Return (X, Y) of the center of cell containing provided text 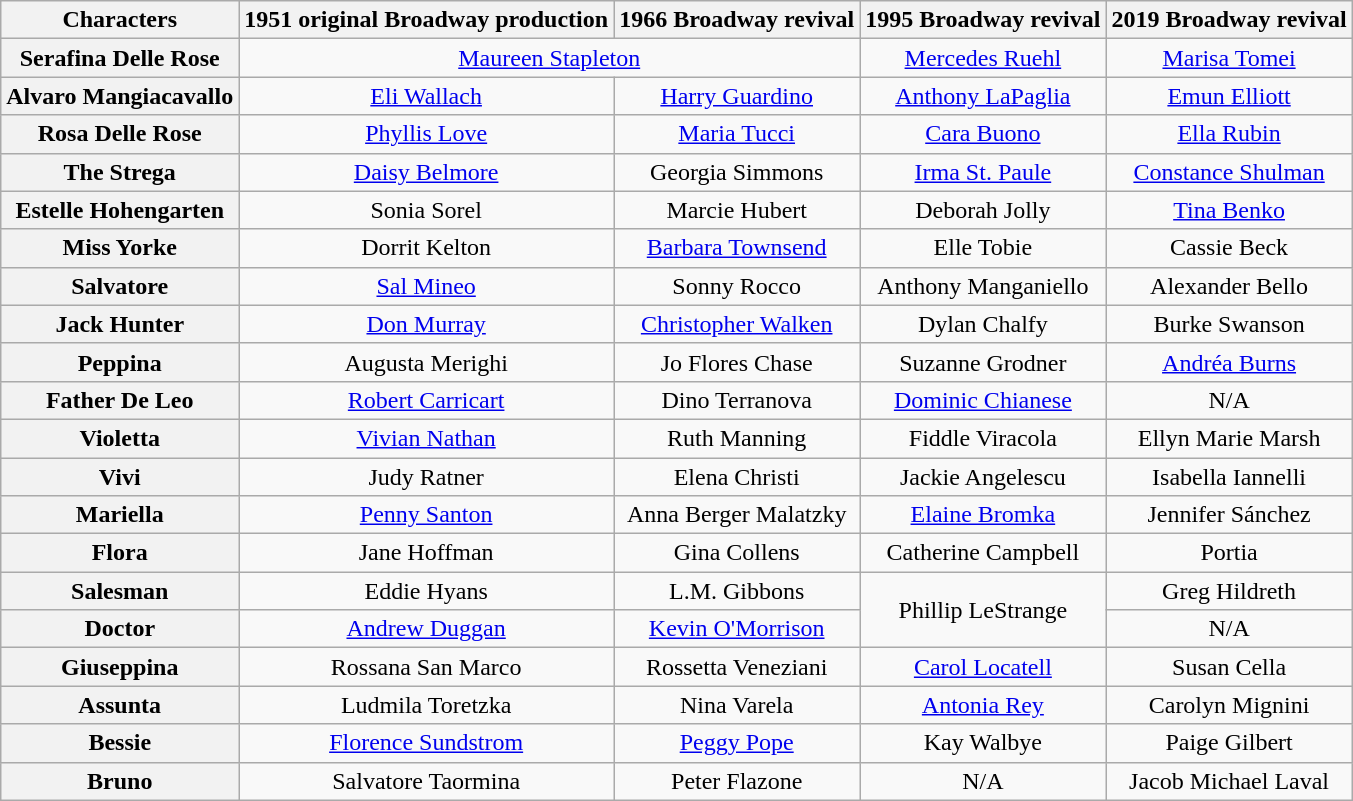
Irma St. Paule (983, 172)
Violetta (120, 438)
Flora (120, 553)
Constance Shulman (1229, 172)
Fiddle Viracola (983, 438)
Susan Cella (1229, 667)
Rosa Delle Rose (120, 134)
Andréa Burns (1229, 362)
Dorrit Kelton (426, 248)
Portia (1229, 553)
Jo Flores Chase (737, 362)
Anthony Manganiello (983, 286)
Isabella Iannelli (1229, 477)
Burke Swanson (1229, 324)
Florence Sundstrom (426, 743)
2019 Broadway revival (1229, 20)
Elle Tobie (983, 248)
Cassie Beck (1229, 248)
Cara Buono (983, 134)
Kevin O'Morrison (737, 629)
Assunta (120, 705)
Mercedes Ruehl (983, 58)
Ruth Manning (737, 438)
Sonia Sorel (426, 210)
Alexander Bello (1229, 286)
Maria Tucci (737, 134)
L.M. Gibbons (737, 591)
Anthony LaPaglia (983, 96)
Vivian Nathan (426, 438)
Miss Yorke (120, 248)
Dylan Chalfy (983, 324)
Christopher Walken (737, 324)
Rossana San Marco (426, 667)
Peter Flazone (737, 781)
Andrew Duggan (426, 629)
Salvatore (120, 286)
Father De Leo (120, 400)
Don Murray (426, 324)
Elena Christi (737, 477)
Eli Wallach (426, 96)
Estelle Hohengarten (120, 210)
Catherine Campbell (983, 553)
Penny Santon (426, 515)
Jackie Angelescu (983, 477)
Eddie Hyans (426, 591)
Harry Guardino (737, 96)
Dino Terranova (737, 400)
Antonia Rey (983, 705)
Jacob Michael Laval (1229, 781)
Salesman (120, 591)
Marisa Tomei (1229, 58)
Barbara Townsend (737, 248)
Marcie Hubert (737, 210)
Serafina Delle Rose (120, 58)
Dominic Chianese (983, 400)
Ludmila Toretzka (426, 705)
Doctor (120, 629)
Phyllis Love (426, 134)
Jane Hoffman (426, 553)
Nina Varela (737, 705)
Phillip LeStrange (983, 610)
1995 Broadway revival (983, 20)
Peppina (120, 362)
Alvaro Mangiacavallo (120, 96)
Sal Mineo (426, 286)
Bessie (120, 743)
Judy Ratner (426, 477)
Kay Walbye (983, 743)
Paige Gilbert (1229, 743)
Salvatore Taormina (426, 781)
Elaine Bromka (983, 515)
Daisy Belmore (426, 172)
Giuseppina (120, 667)
1966 Broadway revival (737, 20)
Suzanne Grodner (983, 362)
Carolyn Mignini (1229, 705)
Peggy Pope (737, 743)
Mariella (120, 515)
Deborah Jolly (983, 210)
Gina Collens (737, 553)
Emun Elliott (1229, 96)
Rossetta Veneziani (737, 667)
Augusta Merighi (426, 362)
Characters (120, 20)
Carol Locatell (983, 667)
Jennifer Sánchez (1229, 515)
Ellyn Marie Marsh (1229, 438)
Greg Hildreth (1229, 591)
Bruno (120, 781)
Tina Benko (1229, 210)
Vivi (120, 477)
Georgia Simmons (737, 172)
Maureen Stapleton (550, 58)
Ella Rubin (1229, 134)
1951 original Broadway production (426, 20)
Robert Carricart (426, 400)
Sonny Rocco (737, 286)
Anna Berger Malatzky (737, 515)
Jack Hunter (120, 324)
The Strega (120, 172)
